Determine the [X, Y] coordinate at the center of the cell enclosing the given text.  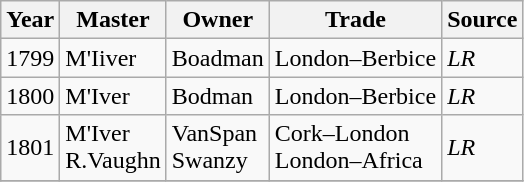
Bodman [218, 96]
Boadman [218, 58]
Trade [355, 20]
M'Iver [113, 96]
Master [113, 20]
Source [482, 20]
M'IverR.Vaughn [113, 148]
1801 [30, 148]
Cork–LondonLondon–Africa [355, 148]
Year [30, 20]
M'Iiver [113, 58]
1800 [30, 96]
VanSpanSwanzy [218, 148]
Owner [218, 20]
1799 [30, 58]
